Locate the cell with the specified text and output its (x, y) center coordinate. 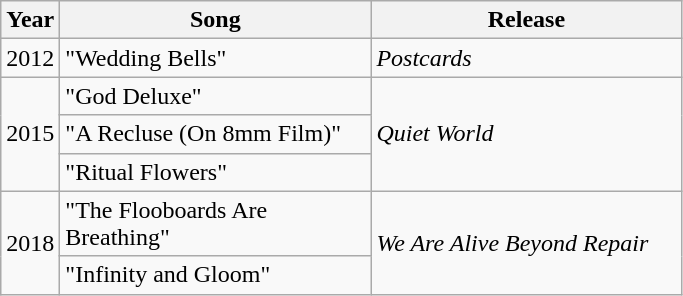
Quiet World (526, 134)
Release (526, 20)
We Are Alive Beyond Repair (526, 242)
"The Flooboards Are Breathing" (216, 224)
"Infinity and Gloom" (216, 275)
Postcards (526, 58)
"Ritual Flowers" (216, 172)
"A Recluse (On 8mm Film)" (216, 134)
"God Deluxe" (216, 96)
"Wedding Bells" (216, 58)
2018 (30, 242)
2015 (30, 134)
Song (216, 20)
Year (30, 20)
2012 (30, 58)
